Output the [X, Y] coordinate of the center of the cell containing the given text.  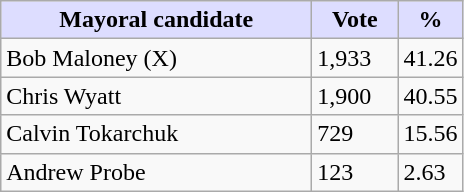
% [430, 20]
Calvin Tokarchuk [156, 134]
729 [355, 134]
41.26 [430, 58]
Vote [355, 20]
Mayoral candidate [156, 20]
2.63 [430, 172]
Chris Wyatt [156, 96]
15.56 [430, 134]
123 [355, 172]
1,900 [355, 96]
1,933 [355, 58]
40.55 [430, 96]
Andrew Probe [156, 172]
Bob Maloney (X) [156, 58]
